Search for the cell housing the specified text and yield its (x, y) center coordinate. 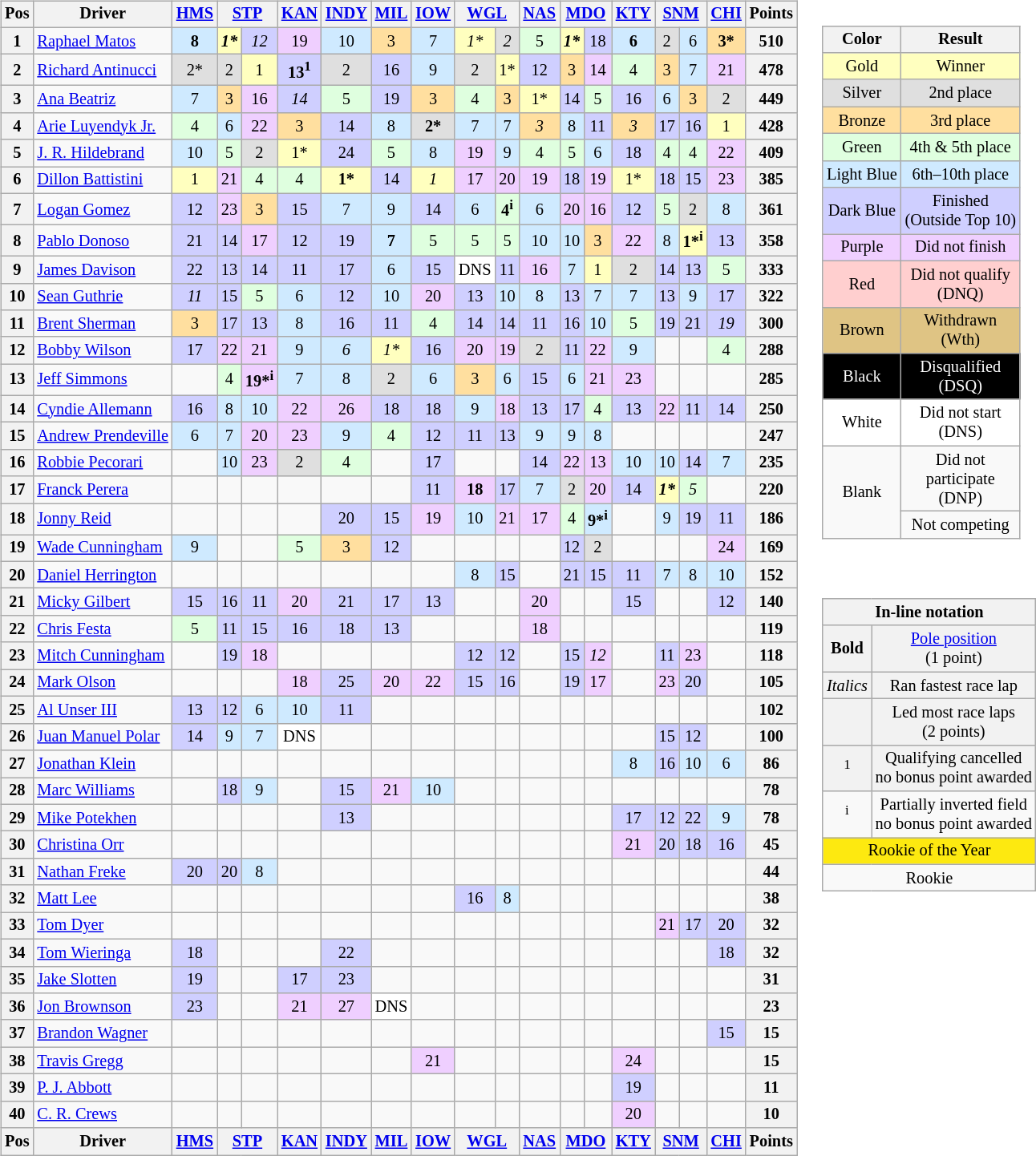
C. R. Crews (103, 1114)
Raphael Matos (103, 41)
9*i (598, 519)
247 (771, 436)
Jonathan Klein (103, 764)
Travis Gregg (103, 1061)
186 (771, 519)
333 (771, 269)
Purple (861, 248)
Bold (847, 649)
Jonny Reid (103, 519)
300 (771, 324)
428 (771, 127)
3rd place (961, 120)
37 (17, 1033)
86 (771, 764)
102 (771, 710)
Christina Orr (103, 845)
358 (771, 240)
Matt Lee (103, 899)
Logan Gomez (103, 210)
322 (771, 297)
Not competing (961, 525)
385 (771, 180)
Marc Williams (103, 791)
Finished(Outside Top 10) (961, 211)
250 (771, 409)
36 (17, 1007)
19*i (260, 380)
Winner (961, 67)
220 (771, 490)
Did not finish (961, 248)
Green (861, 148)
Tom Wieringa (103, 952)
Bobby Wilson (103, 350)
Italics (847, 685)
Franck Perera (103, 490)
Cyndie Allemann (103, 409)
Al Unser III (103, 710)
Rookie (929, 878)
288 (771, 350)
34 (17, 952)
100 (771, 737)
Mitch Cunningham (103, 656)
45 (771, 845)
Black (861, 377)
Led most race laps(2 points) (954, 722)
White (861, 422)
Arie Luyendyk Jr. (103, 127)
510 (771, 41)
Andrew Prendeville (103, 436)
Chris Festa (103, 629)
2nd place (961, 93)
Ran fastest race lap (954, 685)
Did not start(DNS) (961, 422)
Withdrawn(Wth) (961, 330)
Partially inverted fieldno bonus point awarded (954, 814)
Blank (861, 492)
4th & 5th place (961, 148)
Disqualified(DSQ) (961, 377)
In-line notation (929, 612)
Pablo Donoso (103, 240)
35 (17, 980)
169 (771, 548)
Wade Cunningham (103, 548)
Jeff Simmons (103, 380)
449 (771, 99)
Daniel Herrington (103, 575)
Brent Sherman (103, 324)
Tom Dyer (103, 926)
Qualifying cancelledno bonus point awarded (954, 768)
105 (771, 683)
Mark Olson (103, 683)
40 (17, 1114)
Pole position(1 point) (954, 649)
Mike Potekhen (103, 818)
Result (961, 39)
39 (17, 1088)
P. J. Abbott (103, 1088)
33 (17, 926)
118 (771, 656)
Silver (861, 93)
Robbie Pecorari (103, 463)
361 (771, 210)
119 (771, 629)
i (847, 814)
285 (771, 380)
478 (771, 71)
44 (771, 871)
235 (771, 463)
Color (861, 39)
409 (771, 153)
Jon Brownson (103, 1007)
131 (300, 71)
Did notparticipate(DNP) (961, 479)
Juan Manuel Polar (103, 737)
30 (17, 845)
140 (771, 602)
Jake Slotten (103, 980)
6th–10th place (961, 174)
4i (507, 210)
Ana Beatriz (103, 99)
Nathan Freke (103, 871)
Light Blue (861, 174)
Richard Antinucci (103, 71)
Rookie of the Year (929, 851)
28 (17, 791)
Bronze (861, 120)
James Davison (103, 269)
Gold (861, 67)
Dillon Battistini (103, 180)
Micky Gilbert (103, 602)
Sean Guthrie (103, 297)
1*i (693, 240)
J. R. Hildebrand (103, 153)
3* (726, 41)
152 (771, 575)
Brandon Wagner (103, 1033)
Red (861, 284)
Dark Blue (861, 211)
29 (17, 818)
Did not qualify(DNQ) (961, 284)
Brown (861, 330)
